Provide the [X, Y] coordinate of the cell's center where the given text is located.  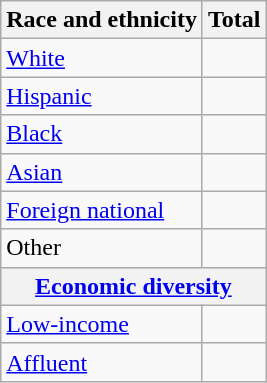
Other [102, 248]
Foreign national [102, 210]
Race and ethnicity [102, 20]
Low-income [102, 324]
Black [102, 134]
Total [234, 20]
Hispanic [102, 96]
White [102, 58]
Economic diversity [134, 286]
Asian [102, 172]
Affluent [102, 362]
